For the text-containing cell, return its midpoint in [x, y] coordinate format. 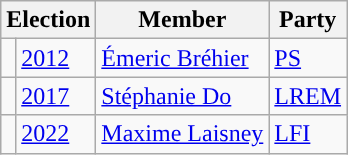
Maxime Laisney [182, 134]
PS [308, 58]
LREM [308, 96]
LFI [308, 134]
Party [308, 20]
2017 [56, 96]
Stéphanie Do [182, 96]
Émeric Bréhier [182, 58]
Election [48, 20]
2012 [56, 58]
2022 [56, 134]
Member [182, 20]
